Provide the [x, y] coordinate of the cell's center where the given text is located.  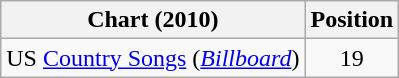
19 [352, 58]
US Country Songs (Billboard) [153, 58]
Chart (2010) [153, 20]
Position [352, 20]
